Provide the [X, Y] coordinate of the cell's center where the given text is located.  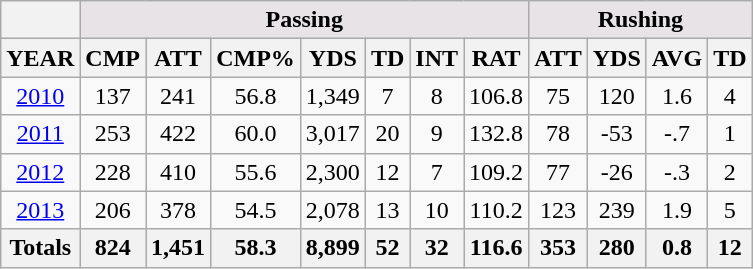
INT [437, 58]
280 [616, 248]
AVG [676, 58]
32 [437, 248]
353 [558, 248]
9 [437, 134]
824 [113, 248]
-26 [616, 172]
239 [616, 210]
8 [437, 96]
1,451 [178, 248]
253 [113, 134]
3,017 [332, 134]
206 [113, 210]
75 [558, 96]
4 [730, 96]
0.8 [676, 248]
-53 [616, 134]
2010 [40, 96]
410 [178, 172]
78 [558, 134]
120 [616, 96]
RAT [496, 58]
-.7 [676, 134]
109.2 [496, 172]
241 [178, 96]
CMP% [256, 58]
Totals [40, 248]
106.8 [496, 96]
123 [558, 210]
116.6 [496, 248]
110.2 [496, 210]
2011 [40, 134]
Passing [304, 20]
52 [387, 248]
56.8 [256, 96]
8,899 [332, 248]
2,078 [332, 210]
5 [730, 210]
422 [178, 134]
228 [113, 172]
378 [178, 210]
10 [437, 210]
55.6 [256, 172]
2013 [40, 210]
132.8 [496, 134]
77 [558, 172]
20 [387, 134]
13 [387, 210]
54.5 [256, 210]
2 [730, 172]
-.3 [676, 172]
YEAR [40, 58]
1.9 [676, 210]
137 [113, 96]
1 [730, 134]
1,349 [332, 96]
1.6 [676, 96]
60.0 [256, 134]
CMP [113, 58]
2012 [40, 172]
58.3 [256, 248]
2,300 [332, 172]
Rushing [640, 20]
